Locate the cell with the specified text and output its [X, Y] center coordinate. 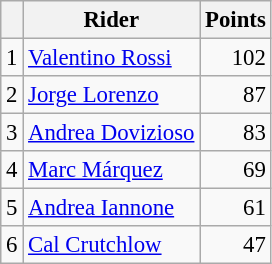
Valentino Rossi [112, 58]
1 [12, 58]
Andrea Iannone [112, 208]
2 [12, 95]
3 [12, 133]
102 [236, 58]
Jorge Lorenzo [112, 95]
69 [236, 170]
47 [236, 245]
5 [12, 208]
Andrea Dovizioso [112, 133]
Marc Márquez [112, 170]
83 [236, 133]
Cal Crutchlow [112, 245]
Points [236, 20]
61 [236, 208]
4 [12, 170]
87 [236, 95]
6 [12, 245]
Rider [112, 20]
